Output the [X, Y] coordinate of the center of the cell containing the given text.  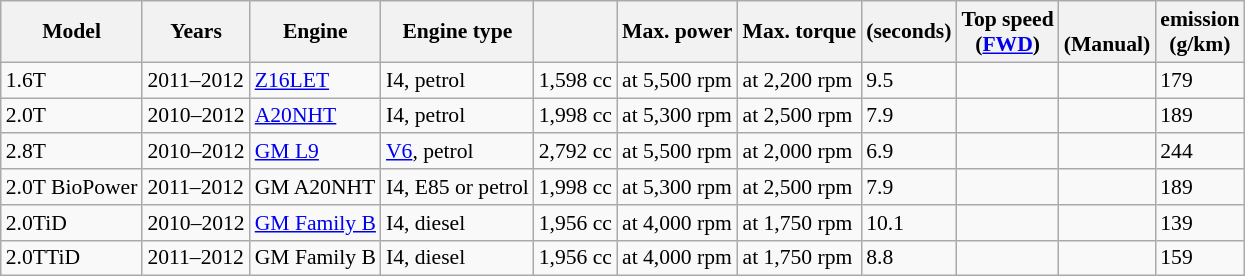
at 2,200 rpm [799, 80]
I4, E85 or petrol [458, 187]
V6, petrol [458, 152]
Years [196, 32]
at 2,000 rpm [799, 152]
1.6T [72, 80]
GM L9 [316, 152]
(Manual) [1107, 32]
2.8T [72, 152]
Model [72, 32]
9.5 [908, 80]
10.1 [908, 223]
179 [1200, 80]
2.0TiD [72, 223]
emission(g/km) [1200, 32]
244 [1200, 152]
2,792 cc [576, 152]
(seconds) [908, 32]
159 [1200, 258]
Z16LET [316, 80]
Engine type [458, 32]
Top speed(FWD) [1007, 32]
139 [1200, 223]
Max. torque [799, 32]
GM A20NHT [316, 187]
8.8 [908, 258]
1,598 cc [576, 80]
2.0T [72, 116]
6.9 [908, 152]
Engine [316, 32]
2.0T BioPower [72, 187]
2.0TTiD [72, 258]
Max. power [677, 32]
A20NHT [316, 116]
